Search for the cell housing the specified text and yield its [x, y] center coordinate. 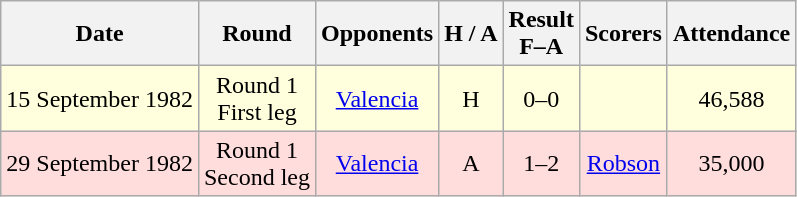
Opponents [376, 34]
Round 1First leg [256, 98]
Round 1Second leg [256, 164]
A [471, 164]
35,000 [731, 164]
0–0 [541, 98]
29 September 1982 [100, 164]
Scorers [623, 34]
15 September 1982 [100, 98]
46,588 [731, 98]
Date [100, 34]
Attendance [731, 34]
H / A [471, 34]
Round [256, 34]
Robson [623, 164]
H [471, 98]
1–2 [541, 164]
ResultF–A [541, 34]
